Identify which cell holds the provided text, then report its (X, Y) central coordinate. 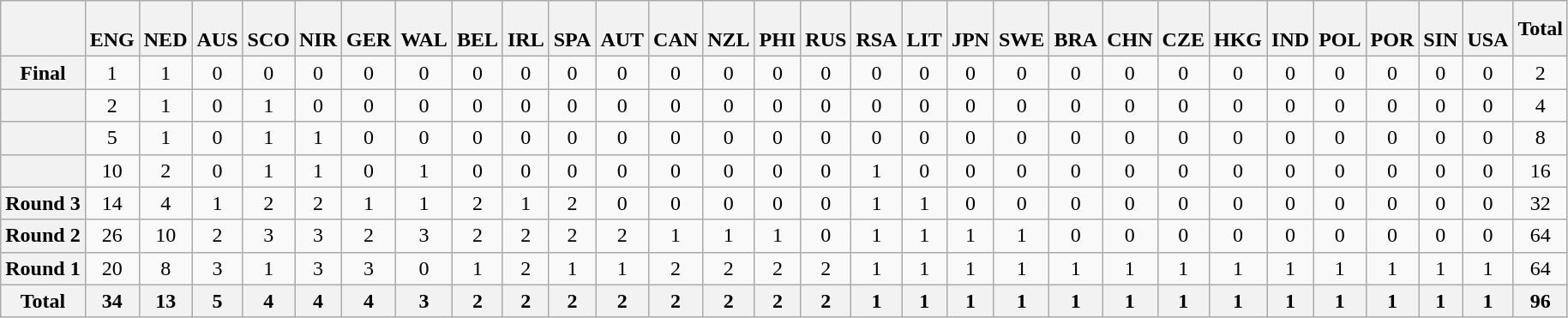
RSA (876, 29)
BRA (1076, 29)
20 (111, 268)
ENG (111, 29)
WAL (424, 29)
96 (1541, 301)
JPN (970, 29)
LIT (924, 29)
NED (165, 29)
SCO (268, 29)
Final (43, 73)
AUT (622, 29)
PHI (778, 29)
34 (111, 301)
SIN (1440, 29)
POR (1392, 29)
32 (1541, 203)
SPA (573, 29)
BEL (477, 29)
IRL (526, 29)
USA (1488, 29)
RUS (826, 29)
CHN (1130, 29)
GER (369, 29)
26 (111, 236)
16 (1541, 171)
HKG (1238, 29)
Round 2 (43, 236)
IND (1291, 29)
NZL (729, 29)
14 (111, 203)
CZE (1183, 29)
13 (165, 301)
SWE (1021, 29)
Round 3 (43, 203)
CAN (676, 29)
POL (1340, 29)
Round 1 (43, 268)
NIR (319, 29)
AUS (218, 29)
